Provide the [x, y] coordinate of the cell's center where the given text is located.  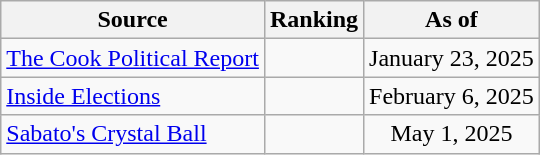
Ranking [314, 20]
Source [133, 20]
January 23, 2025 [452, 58]
The Cook Political Report [133, 58]
As of [452, 20]
Sabato's Crystal Ball [133, 134]
May 1, 2025 [452, 134]
February 6, 2025 [452, 96]
Inside Elections [133, 96]
